Scan for the cell matching the given text and deliver its (x, y) coordinate at center. 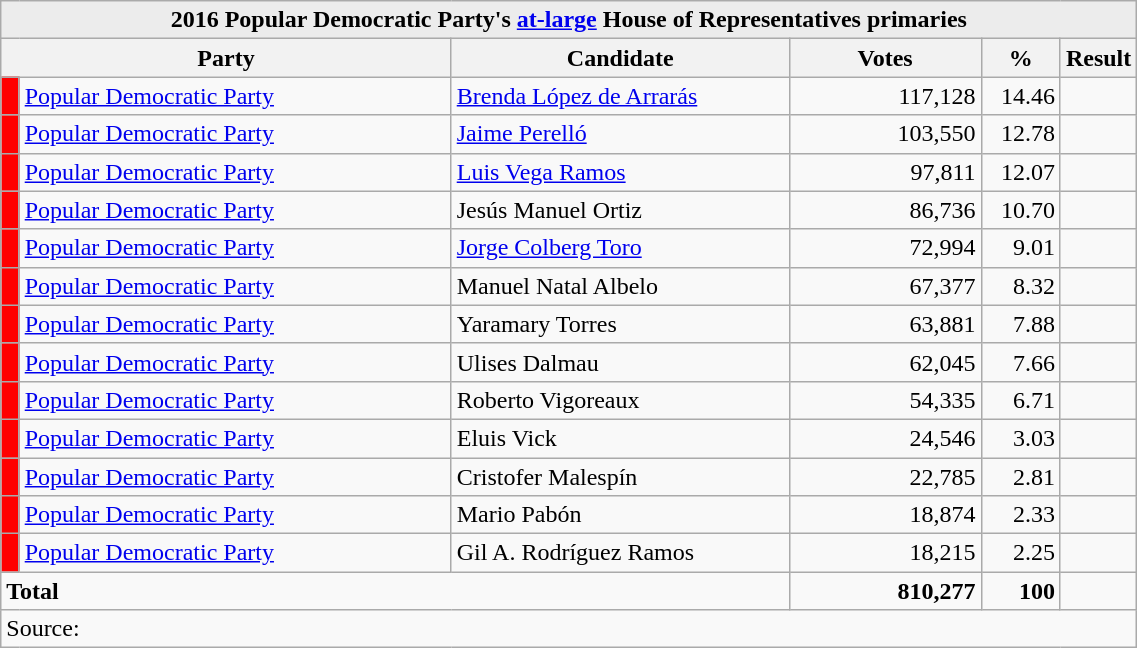
2.25 (1020, 553)
117,128 (885, 96)
% (1020, 58)
72,994 (885, 248)
Candidate (620, 58)
Brenda López de Arrarás (620, 96)
Yaramary Torres (620, 324)
14.46 (1020, 96)
Roberto Vigoreaux (620, 400)
Ulises Dalmau (620, 362)
8.32 (1020, 286)
Luis Vega Ramos (620, 172)
12.07 (1020, 172)
Votes (885, 58)
Jesús Manuel Ortiz (620, 210)
Cristofer Malespín (620, 477)
97,811 (885, 172)
Party (226, 58)
18,215 (885, 553)
9.01 (1020, 248)
22,785 (885, 477)
18,874 (885, 515)
Jorge Colberg Toro (620, 248)
62,045 (885, 362)
810,277 (885, 591)
67,377 (885, 286)
2.33 (1020, 515)
Eluis Vick (620, 438)
2.81 (1020, 477)
86,736 (885, 210)
103,550 (885, 134)
10.70 (1020, 210)
Mario Pabón (620, 515)
54,335 (885, 400)
100 (1020, 591)
Source: (569, 629)
7.88 (1020, 324)
Gil A. Rodríguez Ramos (620, 553)
63,881 (885, 324)
2016 Popular Democratic Party's at-large House of Representatives primaries (569, 20)
Result (1098, 58)
Manuel Natal Albelo (620, 286)
12.78 (1020, 134)
24,546 (885, 438)
3.03 (1020, 438)
Total (395, 591)
6.71 (1020, 400)
Jaime Perelló (620, 134)
7.66 (1020, 362)
